For the text-containing cell, return its midpoint in (x, y) coordinate format. 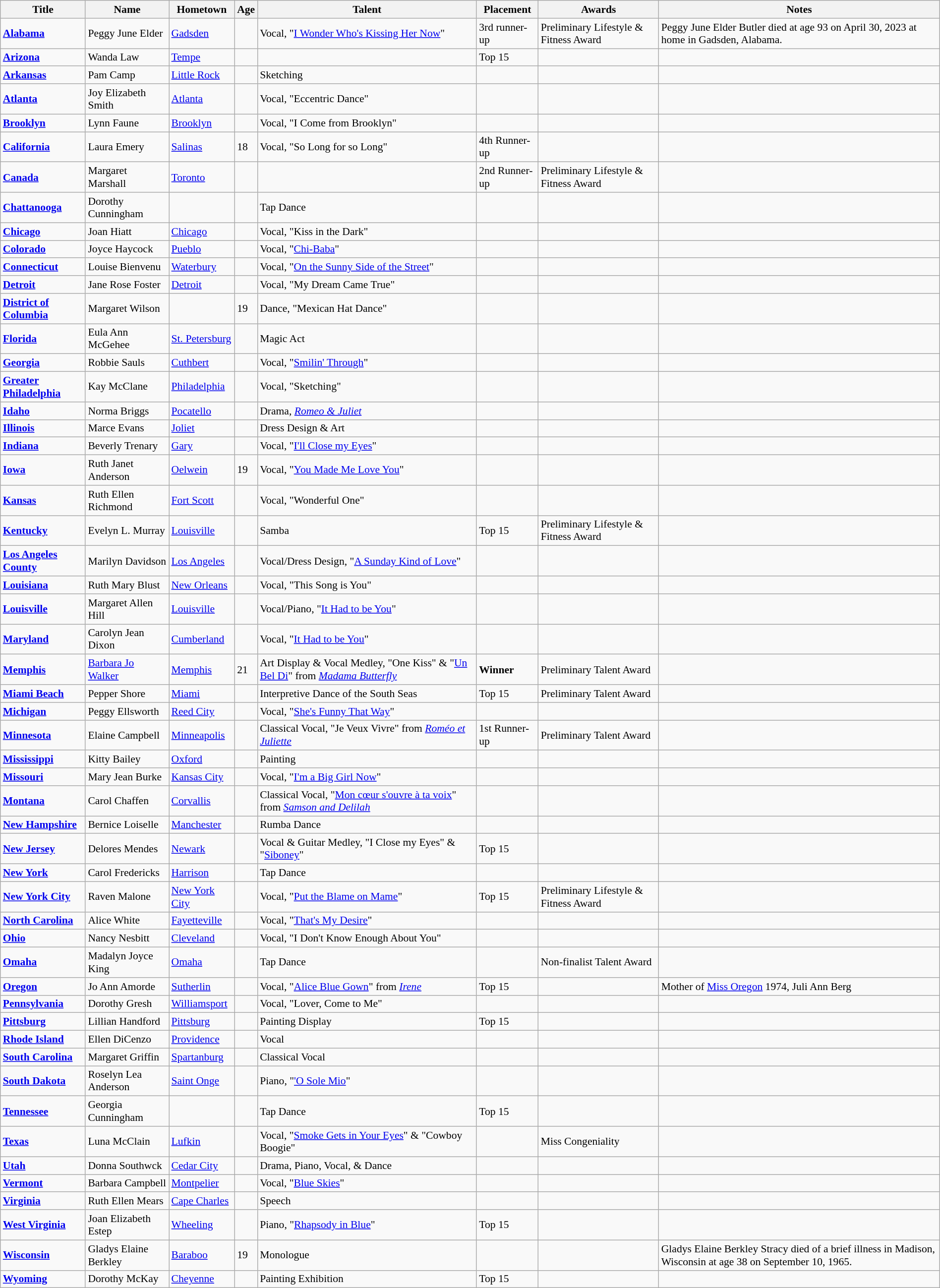
Saint Onge (202, 1081)
Gary (202, 446)
Canada (43, 177)
Lillian Handford (127, 1022)
Connecticut (43, 267)
2nd Runner-up (507, 177)
Dance, "Mexican Hat Dance" (367, 308)
South Carolina (43, 1057)
Speech (367, 1201)
Oregon (43, 987)
St. Petersburg (202, 339)
Vocal, "Smoke Gets in Your Eyes" & "Cowboy Boogie" (367, 1141)
Little Rock (202, 75)
Roselyn Lea Anderson (127, 1081)
Vocal, "Smilin' Through" (367, 363)
Salinas (202, 147)
Toronto (202, 177)
Georgia (43, 363)
Vocal, "I'm a Big Girl Now" (367, 777)
New Hampshire (43, 825)
Vocal (367, 1040)
Texas (43, 1141)
Vocal, "This Song is You" (367, 585)
Vocal, "Chi-Baba" (367, 249)
Raven Malone (127, 896)
Tempe (202, 58)
Vocal, "That's My Desire" (367, 921)
Art Display & Vocal Medley, "One Kiss" & "Un Bel Di" from Madama Butterfly (367, 669)
Carol Chaffen (127, 801)
District of Columbia (43, 308)
Lynn Faune (127, 123)
Cheyenne (202, 1279)
Oelwein (202, 470)
Bernice Loiselle (127, 825)
Margaret Griffin (127, 1057)
Vermont (43, 1183)
Miss Congeniality (599, 1141)
Gadsden (202, 34)
Indiana (43, 446)
Sutherlin (202, 987)
West Virginia (43, 1225)
Piano, "'O Sole Mio" (367, 1081)
Vocal, "Put the Blame on Mame" (367, 896)
Vocal, "Blue Skies" (367, 1183)
Oxford (202, 760)
Barbara Campbell (127, 1183)
Barbara Jo Walker (127, 669)
Dress Design & Art (367, 428)
Gladys Elaine Berkley Stracy died of a brief illness in Madison, Wisconsin at age 38 on September 10, 1965. (799, 1255)
Vocal, "Lover, Come to Me" (367, 1004)
Awards (599, 9)
Baraboo (202, 1255)
Marilyn Davidson (127, 561)
Ruth Ellen Richmond (127, 501)
Beverly Trenary (127, 446)
Idaho (43, 411)
Vocal, "I'll Close my Eyes" (367, 446)
Kansas City (202, 777)
Rhode Island (43, 1040)
Vocal, "You Made Me Love You" (367, 470)
3rd runner-up (507, 34)
Louisiana (43, 585)
Norma Briggs (127, 411)
Vocal, "I Wonder Who's Kissing Her Now" (367, 34)
Fort Scott (202, 501)
Vocal/Dress Design, "A Sunday Kind of Love" (367, 561)
Pam Camp (127, 75)
Kentucky (43, 530)
Newark (202, 849)
Chattanooga (43, 207)
Mary Jean Burke (127, 777)
Michigan (43, 711)
Peggy Ellsworth (127, 711)
Margaret Wilson (127, 308)
Peggy June Elder Butler died at age 93 on April 30, 2023 at home in Gadsden, Alabama. (799, 34)
Carol Fredericks (127, 873)
New Orleans (202, 585)
Joliet (202, 428)
Drama, Romeo & Juliet (367, 411)
Samba (367, 530)
Waterbury (202, 267)
Wheeling (202, 1225)
1st Runner-up (507, 735)
Marce Evans (127, 428)
Missouri (43, 777)
California (43, 147)
Virginia (43, 1201)
Sketching (367, 75)
Winner (507, 669)
Vocal, "I Don't Know Enough About You" (367, 938)
Vocal, "Sketching" (367, 387)
Madalyn Joyce King (127, 963)
Los Angeles (202, 561)
Ohio (43, 938)
Wisconsin (43, 1255)
Joan Hiatt (127, 232)
Joan Elizabeth Estep (127, 1225)
Pocatello (202, 411)
Peggy June Elder (127, 34)
Reed City (202, 711)
Cuthbert (202, 363)
Ellen DiCenzo (127, 1040)
Harrison (202, 873)
Piano, "Rhapsody in Blue" (367, 1225)
South Dakota (43, 1081)
Eula Ann McGehee (127, 339)
Cedar City (202, 1166)
Vocal/Piano, "It Had to be You" (367, 609)
Painting Display (367, 1022)
4th Runner-up (507, 147)
21 (246, 669)
New York (43, 873)
Robbie Sauls (127, 363)
Montana (43, 801)
Drama, Piano, Vocal, & Dance (367, 1166)
Los Angeles County (43, 561)
Nancy Nesbitt (127, 938)
Ruth Mary Blust (127, 585)
Ruth Ellen Mears (127, 1201)
Vocal, "I Come from Brooklyn" (367, 123)
Pueblo (202, 249)
Margaret Marshall (127, 177)
Cleveland (202, 938)
Williamsport (202, 1004)
North Carolina (43, 921)
Corvallis (202, 801)
Rumba Dance (367, 825)
Name (127, 9)
Mississippi (43, 760)
Wanda Law (127, 58)
Kitty Bailey (127, 760)
New Jersey (43, 849)
Philadelphia (202, 387)
Wyoming (43, 1279)
Kansas (43, 501)
Interpretive Dance of the South Seas (367, 694)
Colorado (43, 249)
Pennsylvania (43, 1004)
Monologue (367, 1255)
Illinois (43, 428)
Jo Ann Amorde (127, 987)
Laura Emery (127, 147)
Placement (507, 9)
Alabama (43, 34)
Vocal, "Wonderful One" (367, 501)
Manchester (202, 825)
Title (43, 9)
Vocal, "It Had to be You" (367, 640)
Carolyn Jean Dixon (127, 640)
Minnesota (43, 735)
Notes (799, 9)
Vocal, "She's Funny That Way" (367, 711)
Vocal, "Kiss in the Dark" (367, 232)
Joyce Haycock (127, 249)
Evelyn L. Murray (127, 530)
Miami (202, 694)
Classical Vocal (367, 1057)
18 (246, 147)
Cumberland (202, 640)
Pepper Shore (127, 694)
Utah (43, 1166)
Greater Philadelphia (43, 387)
Dorothy Gresh (127, 1004)
Dorothy McKay (127, 1279)
Tennessee (43, 1112)
Elaine Campbell (127, 735)
Providence (202, 1040)
Magic Act (367, 339)
Lufkin (202, 1141)
Kay McClane (127, 387)
Miami Beach (43, 694)
Donna Southwck (127, 1166)
Gladys Elaine Berkley (127, 1255)
Classical Vocal, "Mon cœur s'ouvre à ta voix" from Samson and Delilah (367, 801)
Luna McClain (127, 1141)
Joy Elizabeth Smith (127, 99)
Montpelier (202, 1183)
Classical Vocal, "Je Veux Vivre" from Roméo et Juliette (367, 735)
Margaret Allen Hill (127, 609)
Cape Charles (202, 1201)
Hometown (202, 9)
Vocal, "My Dream Came True" (367, 285)
Mother of Miss Oregon 1974, Juli Ann Berg (799, 987)
Fayetteville (202, 921)
Arkansas (43, 75)
Non-finalist Talent Award (599, 963)
Dorothy Cunningham (127, 207)
Minneapolis (202, 735)
Spartanburg (202, 1057)
Alice White (127, 921)
Georgia Cunningham (127, 1112)
Talent (367, 9)
Florida (43, 339)
Vocal, "Alice Blue Gown" from Irene (367, 987)
Vocal & Guitar Medley, "I Close my Eyes" & "Siboney" (367, 849)
Painting (367, 760)
Painting Exhibition (367, 1279)
Louise Bienvenu (127, 267)
Age (246, 9)
Vocal, "So Long for so Long" (367, 147)
Vocal, "Eccentric Dance" (367, 99)
Iowa (43, 470)
Delores Mendes (127, 849)
Vocal, "On the Sunny Side of the Street" (367, 267)
Jane Rose Foster (127, 285)
Maryland (43, 640)
Arizona (43, 58)
Ruth Janet Anderson (127, 470)
